From the cell containing the given text, extract its center point as [x, y] coordinate. 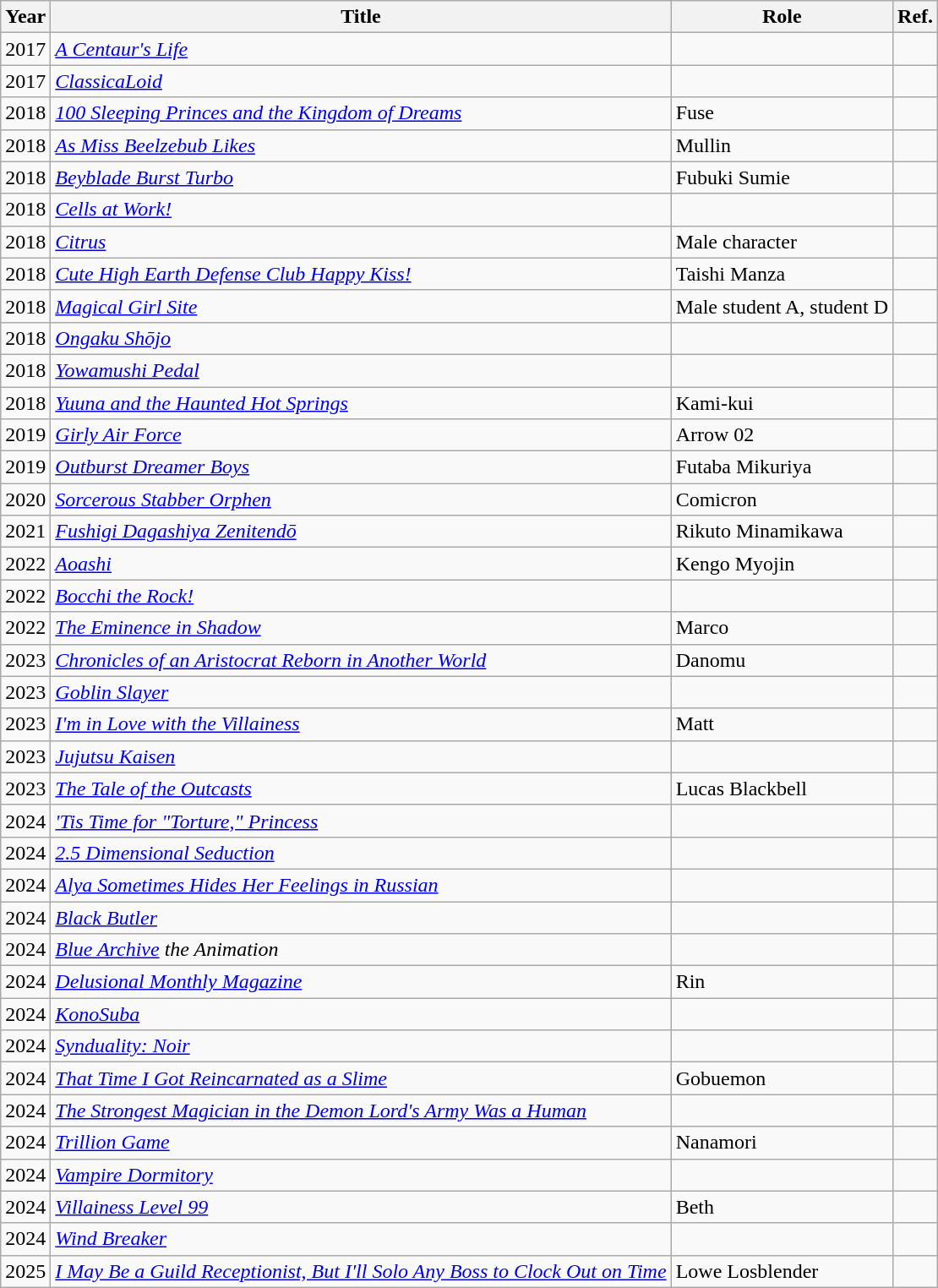
Girly Air Force [361, 435]
Black Butler [361, 917]
2021 [25, 532]
Kengo Myojin [782, 564]
Male student A, student D [782, 306]
Ongaku Shōjo [361, 338]
Vampire Dormitory [361, 1175]
Aoashi [361, 564]
Citrus [361, 242]
Sorcerous Stabber Orphen [361, 499]
Rikuto Minamikawa [782, 532]
ClassicaLoid [361, 81]
The Eminence in Shadow [361, 628]
Goblin Slayer [361, 692]
The Strongest Magician in the Demon Lord's Army Was a Human [361, 1111]
Yuuna and the Haunted Hot Springs [361, 403]
Male character [782, 242]
Yowamushi Pedal [361, 370]
Lowe Losblender [782, 1271]
Comicron [782, 499]
Fushigi Dagashiya Zenitendō [361, 532]
Blue Archive the Animation [361, 950]
Title [361, 17]
Cute High Earth Defense Club Happy Kiss! [361, 274]
Kami-kui [782, 403]
A Centaur's Life [361, 49]
100 Sleeping Princes and the Kingdom of Dreams [361, 113]
2020 [25, 499]
I May Be a Guild Receptionist, But I'll Solo Any Boss to Clock Out on Time [361, 1271]
Jujutsu Kaisen [361, 756]
Danomu [782, 660]
The Tale of the Outcasts [361, 789]
Wind Breaker [361, 1239]
Beyblade Burst Turbo [361, 177]
Trillion Game [361, 1143]
Alya Sometimes Hides Her Feelings in Russian [361, 885]
Gobuemon [782, 1078]
Fuse [782, 113]
That Time I Got Reincarnated as a Slime [361, 1078]
Taishi Manza [782, 274]
Beth [782, 1207]
KonoSuba [361, 1014]
Cells at Work! [361, 210]
Year [25, 17]
Arrow 02 [782, 435]
Fubuki Sumie [782, 177]
Nanamori [782, 1143]
2025 [25, 1271]
Ref. [916, 17]
As Miss Beelzebub Likes [361, 145]
Marco [782, 628]
Outburst Dreamer Boys [361, 467]
2.5 Dimensional Seduction [361, 853]
Magical Girl Site [361, 306]
Matt [782, 724]
Bocchi the Rock! [361, 596]
Delusional Monthly Magazine [361, 982]
Rin [782, 982]
Synduality: Noir [361, 1046]
Villainess Level 99 [361, 1207]
I'm in Love with the Villainess [361, 724]
Lucas Blackbell [782, 789]
Chronicles of an Aristocrat Reborn in Another World [361, 660]
Mullin [782, 145]
Futaba Mikuriya [782, 467]
'Tis Time for "Torture," Princess [361, 821]
Role [782, 17]
